Return the [X, Y] coordinate for the center point of the cell that contains the specified text.  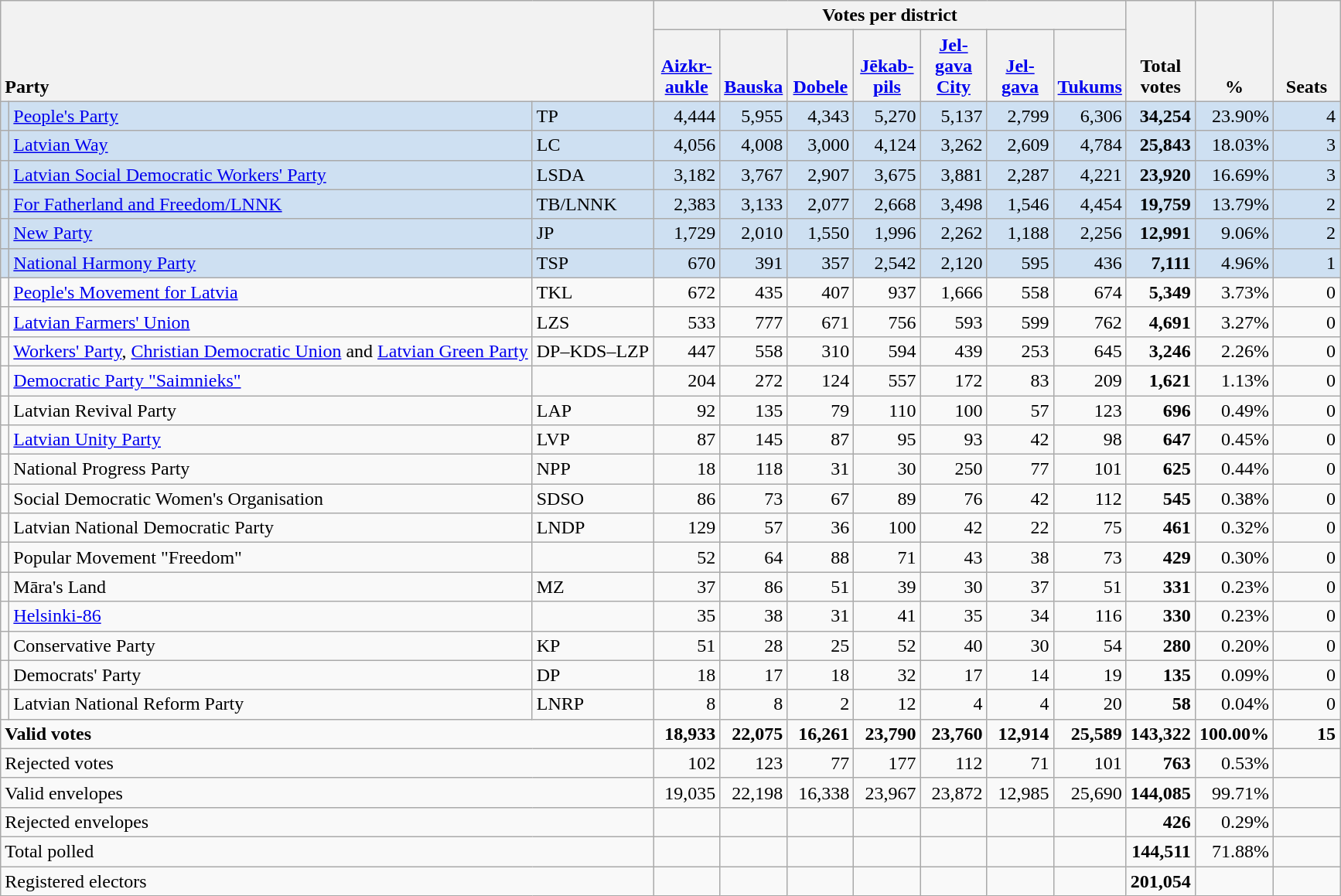
Bauska [753, 66]
28 [753, 646]
TKL [592, 292]
447 [687, 351]
People's Party [271, 116]
4,124 [887, 145]
2,668 [887, 204]
2,077 [821, 204]
3,133 [753, 204]
2,383 [687, 204]
25,690 [1090, 792]
MZ [592, 587]
110 [887, 411]
330 [1160, 616]
4,784 [1090, 145]
357 [821, 263]
23,872 [954, 792]
4,221 [1090, 175]
1.13% [1234, 380]
SDSO [592, 499]
763 [1160, 763]
4,454 [1090, 204]
Aizkr- aukle [687, 66]
LVP [592, 440]
253 [1020, 351]
NPP [592, 469]
12,985 [1020, 792]
595 [1020, 263]
12 [887, 704]
Valid envelopes [327, 792]
545 [1160, 499]
177 [887, 763]
14 [1020, 675]
13.79% [1234, 204]
201,054 [1160, 881]
19,035 [687, 792]
18,933 [687, 734]
22,198 [753, 792]
19 [1090, 675]
LSDA [592, 175]
1,550 [821, 233]
KP [592, 646]
Dobele [821, 66]
95 [887, 440]
3,881 [954, 175]
4,008 [753, 145]
25,589 [1090, 734]
71.88% [1234, 851]
2,609 [1020, 145]
22,075 [753, 734]
54 [1090, 646]
Helsinki-86 [271, 616]
1,666 [954, 292]
2,799 [1020, 116]
92 [687, 411]
58 [1160, 704]
89 [887, 499]
18.03% [1234, 145]
34 [1020, 616]
4.96% [1234, 263]
Latvian National Democratic Party [271, 528]
For Fatherland and Freedom/LNNK [271, 204]
Workers' Party, Christian Democratic Union and Latvian Green Party [271, 351]
12,991 [1160, 233]
124 [821, 380]
LZS [592, 322]
Latvian Way [271, 145]
250 [954, 469]
461 [1160, 528]
99.71% [1234, 792]
People's Movement for Latvia [271, 292]
LC [592, 145]
Latvian Farmers' Union [271, 322]
436 [1090, 263]
39 [887, 587]
3.27% [1234, 322]
5,270 [887, 116]
144,085 [1160, 792]
LNDP [592, 528]
145 [753, 440]
New Party [271, 233]
1,996 [887, 233]
0.53% [1234, 763]
3,498 [954, 204]
DP [592, 675]
1,621 [1160, 380]
1,546 [1020, 204]
36 [821, 528]
DP–KDS–LZP [592, 351]
75 [1090, 528]
2,287 [1020, 175]
Latvian National Reform Party [271, 704]
3,262 [954, 145]
671 [821, 322]
Latvian Revival Party [271, 411]
4,343 [821, 116]
6,306 [1090, 116]
407 [821, 292]
3.73% [1234, 292]
20 [1090, 704]
116 [1090, 616]
762 [1090, 322]
LAP [592, 411]
Total votes [1160, 51]
1,729 [687, 233]
533 [687, 322]
16.69% [1234, 175]
391 [753, 263]
0.32% [1234, 528]
4,056 [687, 145]
599 [1020, 322]
National Harmony Party [271, 263]
23,760 [954, 734]
3,767 [753, 175]
426 [1160, 822]
Latvian Unity Party [271, 440]
645 [1090, 351]
209 [1090, 380]
23,920 [1160, 175]
22 [1020, 528]
429 [1160, 557]
439 [954, 351]
2,010 [753, 233]
43 [954, 557]
3,182 [687, 175]
25 [821, 646]
0.38% [1234, 499]
19,759 [1160, 204]
Seats [1306, 51]
Māra's Land [271, 587]
129 [687, 528]
Valid votes [327, 734]
0.04% [1234, 704]
Tukums [1090, 66]
7,111 [1160, 263]
756 [887, 322]
204 [687, 380]
3,246 [1160, 351]
79 [821, 411]
TB/LNNK [592, 204]
LNRP [592, 704]
937 [887, 292]
Social Democratic Women's Organisation [271, 499]
Jel- gava [1020, 66]
5,955 [753, 116]
674 [1090, 292]
12,914 [1020, 734]
98 [1090, 440]
Jel- gava City [954, 66]
1,188 [1020, 233]
Party [327, 51]
TP [592, 116]
0.49% [1234, 411]
670 [687, 263]
15 [1306, 734]
102 [687, 763]
777 [753, 322]
2.26% [1234, 351]
Jēkab- pils [887, 66]
16,261 [821, 734]
1 [1306, 263]
2,542 [887, 263]
2,907 [821, 175]
647 [1160, 440]
435 [753, 292]
23,790 [887, 734]
64 [753, 557]
5,349 [1160, 292]
76 [954, 499]
Rejected votes [327, 763]
3,675 [887, 175]
594 [887, 351]
34,254 [1160, 116]
0.29% [1234, 822]
Votes per district [890, 15]
TSP [592, 263]
0.44% [1234, 469]
2,256 [1090, 233]
672 [687, 292]
16,338 [821, 792]
0.20% [1234, 646]
4,444 [687, 116]
32 [887, 675]
310 [821, 351]
144,511 [1160, 851]
5,137 [954, 116]
Registered electors [327, 881]
331 [1160, 587]
625 [1160, 469]
3,000 [821, 145]
National Progress Party [271, 469]
Democratic Party "Saimnieks" [271, 380]
2,262 [954, 233]
83 [1020, 380]
40 [954, 646]
0.45% [1234, 440]
25,843 [1160, 145]
93 [954, 440]
23,967 [887, 792]
0.30% [1234, 557]
23.90% [1234, 116]
JP [592, 233]
2,120 [954, 263]
593 [954, 322]
88 [821, 557]
Popular Movement "Freedom" [271, 557]
9.06% [1234, 233]
Latvian Social Democratic Workers' Party [271, 175]
Conservative Party [271, 646]
Total polled [327, 851]
696 [1160, 411]
557 [887, 380]
0.09% [1234, 675]
% [1234, 51]
143,322 [1160, 734]
118 [753, 469]
280 [1160, 646]
4,691 [1160, 322]
Rejected envelopes [327, 822]
67 [821, 499]
41 [887, 616]
272 [753, 380]
172 [954, 380]
100.00% [1234, 734]
Democrats' Party [271, 675]
